Return (X, Y) of the center of cell containing provided text 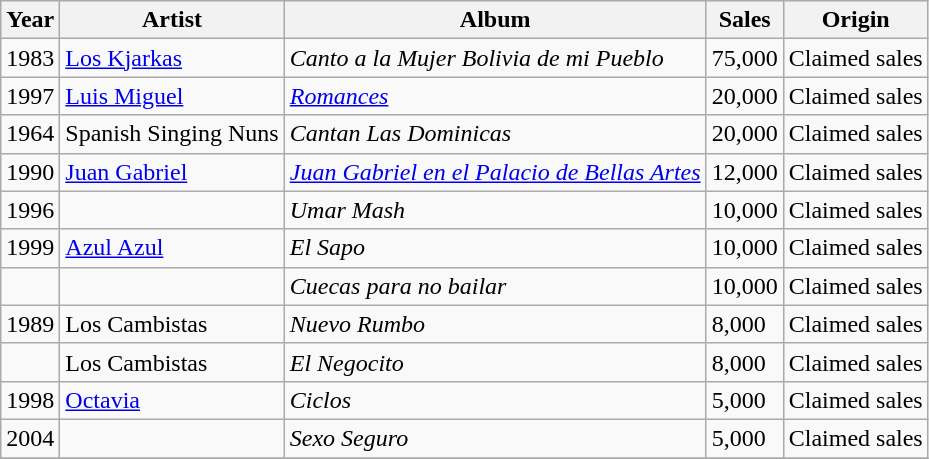
1983 (30, 58)
1989 (30, 324)
Cuecas para no bailar (495, 286)
Ciclos (495, 400)
Los Kjarkas (172, 58)
Sexo Seguro (495, 438)
Octavia (172, 400)
1997 (30, 96)
1998 (30, 400)
Nuevo Rumbo (495, 324)
Artist (172, 20)
Azul Azul (172, 248)
1999 (30, 248)
1964 (30, 134)
75,000 (744, 58)
Juan Gabriel (172, 172)
Juan Gabriel en el Palacio de Bellas Artes (495, 172)
Spanish Singing Nuns (172, 134)
Romances (495, 96)
1990 (30, 172)
Year (30, 20)
El Negocito (495, 362)
12,000 (744, 172)
Album (495, 20)
1996 (30, 210)
Umar Mash (495, 210)
Origin (856, 20)
Sales (744, 20)
Cantan Las Dominicas (495, 134)
Luis Miguel (172, 96)
El Sapo (495, 248)
2004 (30, 438)
Canto a la Mujer Bolivia de mi Pueblo (495, 58)
